Provide the [x, y] coordinate of the cell's center where the given text is located.  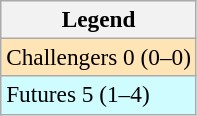
Challengers 0 (0–0) [99, 57]
Legend [99, 19]
Futures 5 (1–4) [99, 95]
